Capture the cell that displays the provided text and extract its (X, Y) central coordinate. 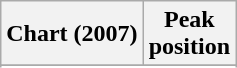
Peakposition (189, 34)
Chart (2007) (72, 34)
